Capture the cell that displays the provided text and extract its (x, y) central coordinate. 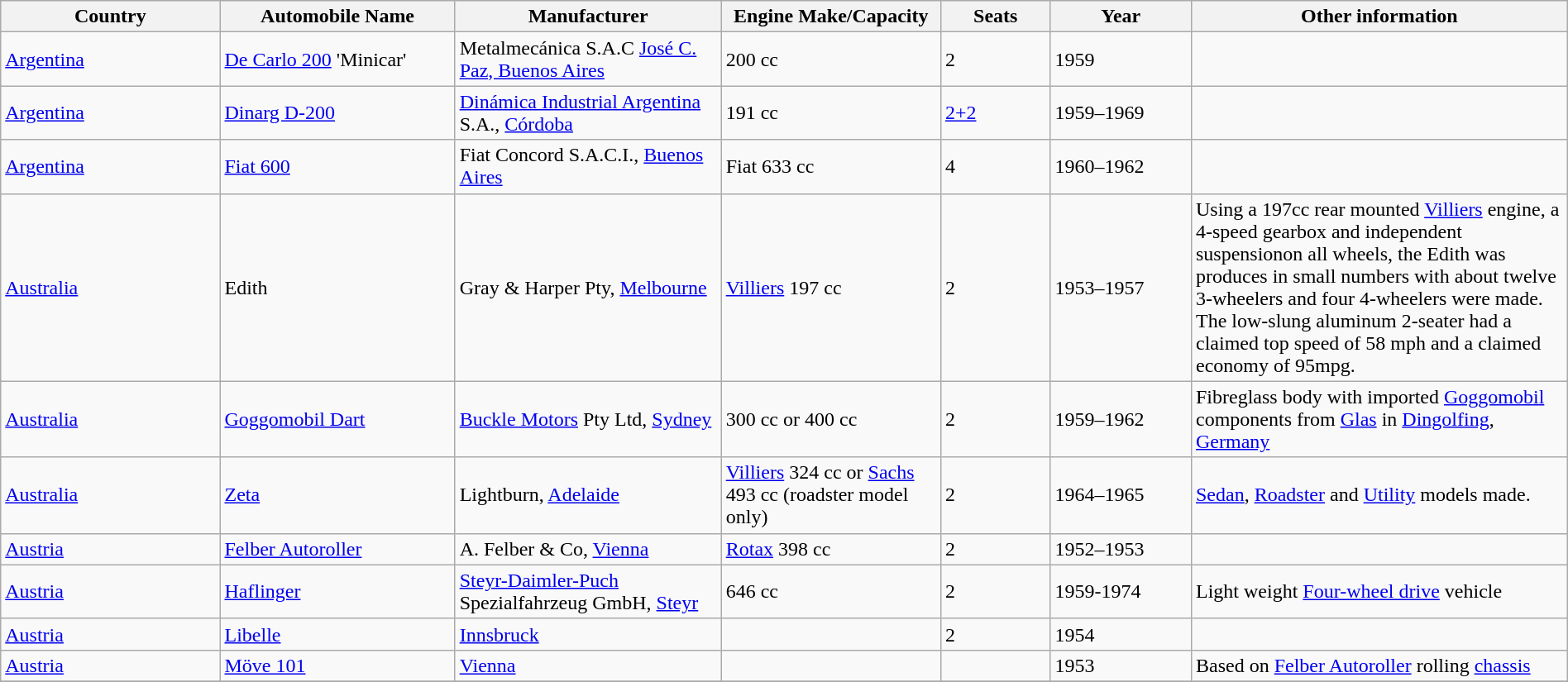
1959-1974 (1121, 592)
1959–1962 (1121, 419)
Felber Autoroller (337, 549)
Sedan, Roadster and Utility models made. (1379, 495)
1954 (1121, 634)
Fiat 600 (337, 167)
Libelle (337, 634)
1952–1953 (1121, 549)
Manufacturer (588, 17)
4 (996, 167)
300 cc or 400 cc (830, 419)
Lightburn, Adelaide (588, 495)
Möve 101 (337, 665)
Year (1121, 17)
Buckle Motors Pty Ltd, Sydney (588, 419)
Engine Make/Capacity (830, 17)
Fibreglass body with imported Goggomobil components from Glas in Dingolfing, Germany (1379, 419)
Metalmecánica S.A.C José C. Paz, Buenos Aires (588, 60)
Villiers 197 cc (830, 288)
1953 (1121, 665)
646 cc (830, 592)
Rotax 398 cc (830, 549)
Haflinger (337, 592)
2+2 (996, 112)
A. Felber & Co, Vienna (588, 549)
Goggomobil Dart (337, 419)
Steyr-Daimler-Puch Spezialfahrzeug GmbH, Steyr (588, 592)
Based on Felber Autoroller rolling chassis (1379, 665)
De Carlo 200 'Minicar' (337, 60)
Villiers 324 cc or Sachs 493 cc (roadster model only) (830, 495)
Edith (337, 288)
1959–1969 (1121, 112)
1960–1962 (1121, 167)
Dinarg D-200 (337, 112)
Zeta (337, 495)
Vienna (588, 665)
1964–1965 (1121, 495)
Light weight Four-wheel drive vehicle (1379, 592)
Gray & Harper Pty, Melbourne (588, 288)
Fiat Concord S.A.C.I., Buenos Aires (588, 167)
191 cc (830, 112)
Other information (1379, 17)
1959 (1121, 60)
Seats (996, 17)
200 cc (830, 60)
Dinámica Industrial Argentina S.A., Córdoba (588, 112)
Automobile Name (337, 17)
Innsbruck (588, 634)
Country (111, 17)
Fiat 633 cc (830, 167)
1953–1957 (1121, 288)
